For the text-containing cell, return its midpoint in [X, Y] coordinate format. 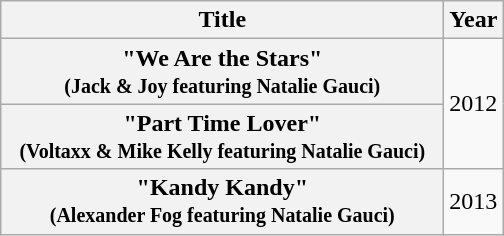
2012 [474, 104]
Year [474, 20]
"Kandy Kandy"(Alexander Fog featuring Natalie Gauci) [222, 202]
2013 [474, 202]
Title [222, 20]
"We Are the Stars"(Jack & Joy featuring Natalie Gauci) [222, 72]
"Part Time Lover"(Voltaxx & Mike Kelly featuring Natalie Gauci) [222, 136]
